Extract the [X, Y] coordinate from the center of the cell holding the provided text.  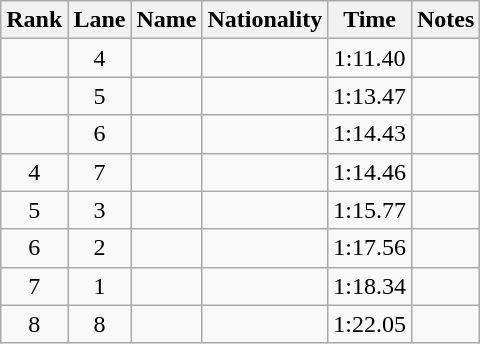
Rank [34, 20]
Time [370, 20]
3 [100, 210]
1:14.43 [370, 134]
1:22.05 [370, 324]
2 [100, 248]
Lane [100, 20]
Nationality [265, 20]
1:15.77 [370, 210]
1:18.34 [370, 286]
Notes [445, 20]
1:14.46 [370, 172]
1:13.47 [370, 96]
Name [166, 20]
1:11.40 [370, 58]
1:17.56 [370, 248]
1 [100, 286]
